Pinpoint the cell where the given text exists, returning its [x, y] midpoint coordinate. 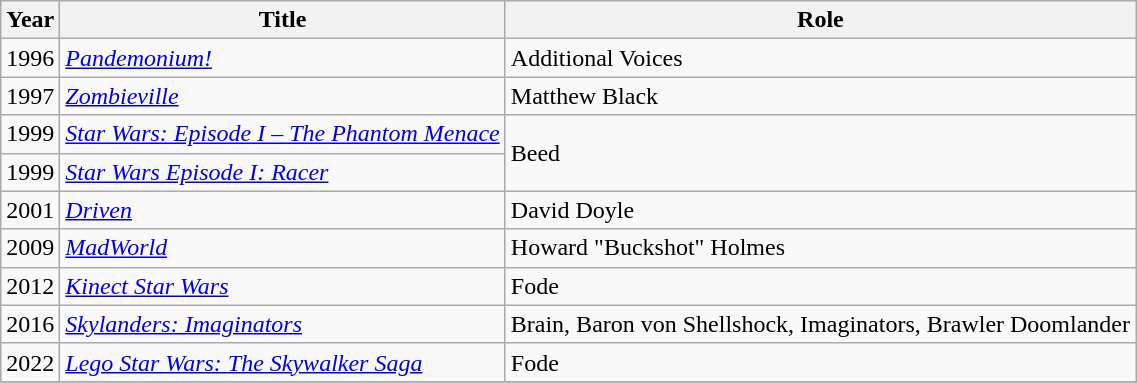
2001 [30, 210]
Brain, Baron von Shellshock, Imaginators, Brawler Doomlander [820, 324]
Zombieville [282, 96]
Beed [820, 153]
Lego Star Wars: The Skywalker Saga [282, 362]
Skylanders: Imaginators [282, 324]
David Doyle [820, 210]
Title [282, 20]
2016 [30, 324]
2022 [30, 362]
1997 [30, 96]
1996 [30, 58]
2009 [30, 248]
Kinect Star Wars [282, 286]
Year [30, 20]
Role [820, 20]
Howard "Buckshot" Holmes [820, 248]
Driven [282, 210]
Star Wars Episode I: Racer [282, 172]
Additional Voices [820, 58]
Matthew Black [820, 96]
Star Wars: Episode I – The Phantom Menace [282, 134]
MadWorld [282, 248]
Pandemonium! [282, 58]
2012 [30, 286]
